Return the [x, y] coordinate for the center point of the cell that contains the specified text.  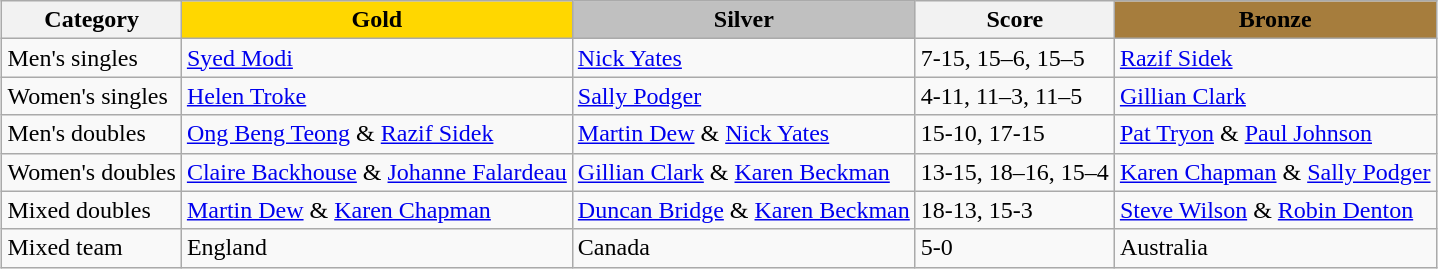
Category [92, 20]
Karen Chapman & Sally Podger [1275, 172]
Gold [376, 20]
Women's singles [92, 96]
Men's doubles [92, 134]
Men's singles [92, 58]
Martin Dew & Karen Chapman [376, 210]
Women's doubles [92, 172]
Bronze [1275, 20]
Canada [744, 248]
Silver [744, 20]
13-15, 18–16, 15–4 [1014, 172]
Martin Dew & Nick Yates [744, 134]
Helen Troke [376, 96]
Gillian Clark [1275, 96]
Duncan Bridge & Karen Beckman [744, 210]
Steve Wilson & Robin Denton [1275, 210]
Nick Yates [744, 58]
Australia [1275, 248]
England [376, 248]
Score [1014, 20]
Mixed team [92, 248]
Mixed doubles [92, 210]
15-10, 17-15 [1014, 134]
Syed Modi [376, 58]
4-11, 11–3, 11–5 [1014, 96]
7-15, 15–6, 15–5 [1014, 58]
Pat Tryon & Paul Johnson [1275, 134]
Gillian Clark & Karen Beckman [744, 172]
Razif Sidek [1275, 58]
Claire Backhouse & Johanne Falardeau [376, 172]
18-13, 15-3 [1014, 210]
Sally Podger [744, 96]
Ong Beng Teong & Razif Sidek [376, 134]
5-0 [1014, 248]
